Pinpoint the cell where the given text exists, returning its [x, y] midpoint coordinate. 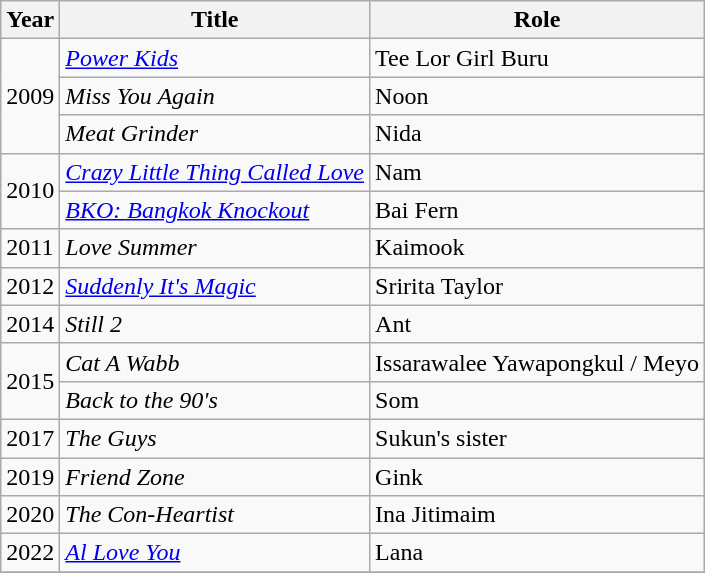
Tee Lor Girl Buru [538, 58]
Ant [538, 324]
Lana [538, 553]
2012 [30, 286]
Still 2 [215, 324]
Nam [538, 172]
2022 [30, 553]
Noon [538, 96]
2011 [30, 248]
Nida [538, 134]
2014 [30, 324]
Som [538, 400]
Year [30, 20]
Love Summer [215, 248]
2015 [30, 381]
Role [538, 20]
Bai Fern [538, 210]
2017 [30, 438]
Back to the 90's [215, 400]
Miss You Again [215, 96]
Kaimook [538, 248]
Gink [538, 477]
2020 [30, 515]
Sririta Taylor [538, 286]
Title [215, 20]
2009 [30, 96]
Sukun's sister [538, 438]
The Con-Heartist [215, 515]
Suddenly It's Magic [215, 286]
Meat Grinder [215, 134]
Friend Zone [215, 477]
The Guys [215, 438]
Cat A Wabb [215, 362]
2019 [30, 477]
Power Kids [215, 58]
Crazy Little Thing Called Love [215, 172]
Ina Jitimaim [538, 515]
Al Love You [215, 553]
Issarawalee Yawapongkul / Meyo [538, 362]
BKO: Bangkok Knockout [215, 210]
2010 [30, 191]
